Provide the (x, y) coordinate of the cell's center where the given text is located.  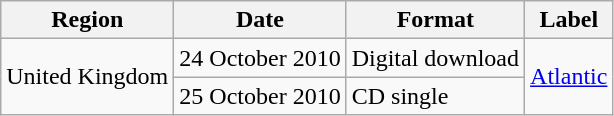
Atlantic (569, 77)
Date (260, 20)
United Kingdom (88, 77)
25 October 2010 (260, 96)
Label (569, 20)
24 October 2010 (260, 58)
Digital download (435, 58)
CD single (435, 96)
Region (88, 20)
Format (435, 20)
